Provide the (X, Y) coordinate of the cell's center where the given text is located.  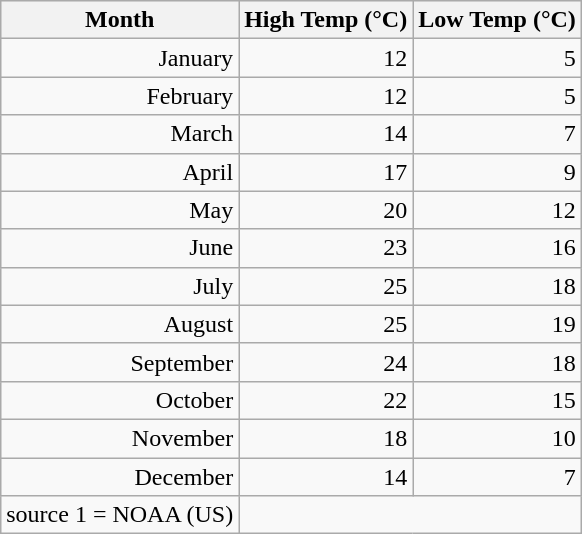
9 (498, 172)
22 (326, 400)
20 (326, 210)
April (120, 172)
10 (498, 438)
15 (498, 400)
December (120, 477)
17 (326, 172)
October (120, 400)
August (120, 324)
March (120, 134)
Low Temp (°C) (498, 20)
19 (498, 324)
September (120, 362)
source 1 = NOAA (US) (120, 515)
24 (326, 362)
January (120, 58)
June (120, 248)
High Temp (°C) (326, 20)
Month (120, 20)
November (120, 438)
16 (498, 248)
May (120, 210)
23 (326, 248)
February (120, 96)
July (120, 286)
